Provide the (x, y) coordinate of the cell's center where the given text is located.  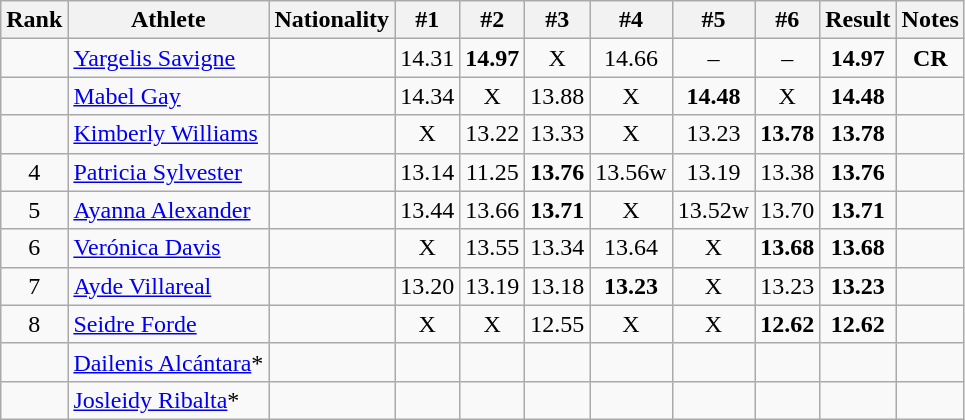
CR (930, 58)
13.14 (428, 172)
#5 (713, 20)
Rank (34, 20)
13.44 (428, 210)
#3 (558, 20)
13.70 (788, 210)
8 (34, 324)
#6 (788, 20)
5 (34, 210)
Ayanna Alexander (168, 210)
Verónica Davis (168, 248)
14.34 (428, 96)
Kimberly Williams (168, 134)
Patricia Sylvester (168, 172)
6 (34, 248)
Yargelis Savigne (168, 58)
12.55 (558, 324)
13.64 (631, 248)
13.22 (492, 134)
Dailenis Alcántara* (168, 362)
Notes (930, 20)
Nationality (332, 20)
#4 (631, 20)
13.34 (558, 248)
7 (34, 286)
Josleidy Ribalta* (168, 400)
Ayde Villareal (168, 286)
11.25 (492, 172)
14.66 (631, 58)
13.56w (631, 172)
13.20 (428, 286)
Athlete (168, 20)
13.52w (713, 210)
Result (858, 20)
Seidre Forde (168, 324)
13.38 (788, 172)
14.31 (428, 58)
Mabel Gay (168, 96)
13.33 (558, 134)
#1 (428, 20)
4 (34, 172)
#2 (492, 20)
13.18 (558, 286)
13.66 (492, 210)
13.55 (492, 248)
13.88 (558, 96)
